Extract the [X, Y] coordinate from the center of the cell holding the provided text.  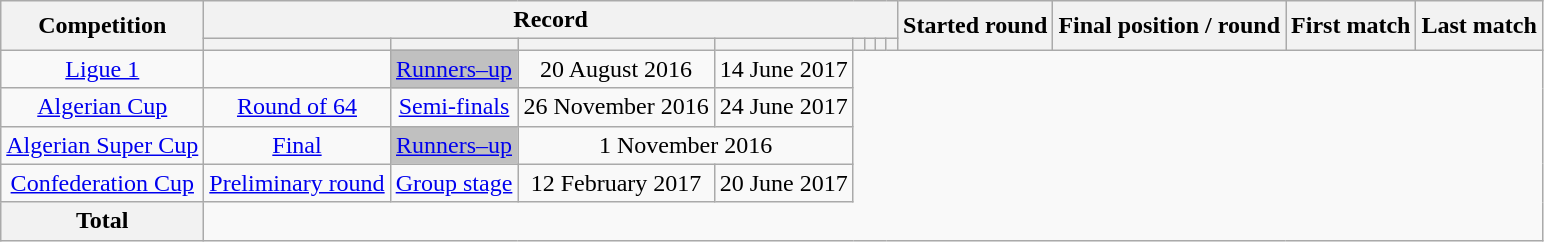
20 June 2017 [784, 183]
26 November 2016 [616, 107]
First match [1351, 26]
Algerian Cup [102, 107]
14 June 2017 [784, 69]
Record [551, 20]
1 November 2016 [686, 145]
Round of 64 [297, 107]
Final [297, 145]
20 August 2016 [616, 69]
Competition [102, 26]
12 February 2017 [616, 183]
Confederation Cup [102, 183]
Last match [1479, 26]
Total [102, 221]
24 June 2017 [784, 107]
Ligue 1 [102, 69]
Preliminary round [297, 183]
Semi-finals [454, 107]
Started round [976, 26]
Algerian Super Cup [102, 145]
Group stage [454, 183]
Final position / round [1170, 26]
